Provide the (X, Y) coordinate of the cell's center where the given text is located.  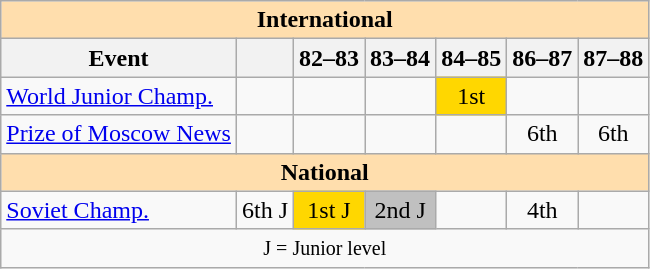
4th (542, 210)
84–85 (472, 58)
World Junior Champ. (119, 96)
1st (472, 96)
2nd J (400, 210)
National (325, 172)
Prize of Moscow News (119, 134)
82–83 (330, 58)
83–84 (400, 58)
6th J (264, 210)
87–88 (614, 58)
1st J (330, 210)
J = Junior level (325, 248)
Event (119, 58)
Soviet Champ. (119, 210)
86–87 (542, 58)
International (325, 20)
